Extract the (x, y) coordinate from the center of the cell holding the provided text.  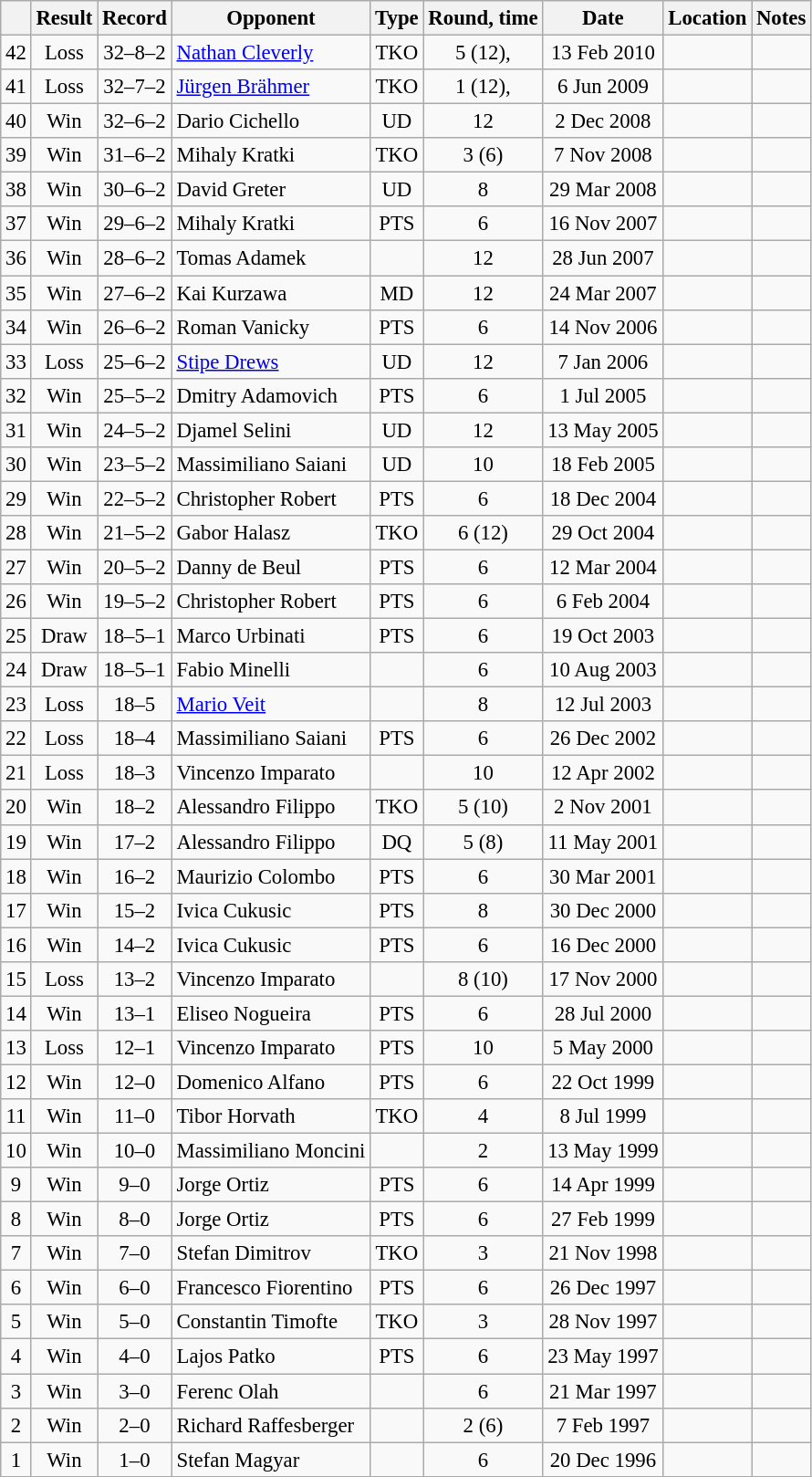
39 (16, 155)
18–2 (135, 808)
5 (12), (484, 53)
Opponent (271, 18)
Record (135, 18)
5 (10) (484, 808)
Marco Urbinati (271, 636)
33 (16, 361)
20 Dec 1996 (603, 1460)
Mario Veit (271, 705)
23 (16, 705)
6–0 (135, 1288)
17 (16, 910)
18 Dec 2004 (603, 498)
41 (16, 87)
Eliseo Nogueira (271, 1013)
2 (6) (484, 1425)
6 Feb 2004 (603, 602)
18–4 (135, 738)
14–2 (135, 945)
5 (16, 1323)
26–6–2 (135, 327)
36 (16, 258)
14 Apr 1999 (603, 1185)
1 (16, 1460)
Jürgen Brähmer (271, 87)
16 (16, 945)
30 Dec 2000 (603, 910)
Gabor Halasz (271, 533)
16 Nov 2007 (603, 224)
25 (16, 636)
8 (10) (484, 979)
1–0 (135, 1460)
Roman Vanicky (271, 327)
Stefan Magyar (271, 1460)
Kai Kurzawa (271, 293)
14 (16, 1013)
Dmitry Adamovich (271, 395)
Tibor Horvath (271, 1116)
19 (16, 842)
11 May 2001 (603, 842)
2 Nov 2001 (603, 808)
13 (16, 1048)
12–1 (135, 1048)
Dario Cichello (271, 121)
28 Nov 1997 (603, 1323)
Domenico Alfano (271, 1082)
30–6–2 (135, 190)
27 (16, 567)
7 Nov 2008 (603, 155)
16 Dec 2000 (603, 945)
15–2 (135, 910)
Constantin Timofte (271, 1323)
35 (16, 293)
6 Jun 2009 (603, 87)
7 (16, 1253)
Djamel Selini (271, 430)
16–2 (135, 876)
Maurizio Colombo (271, 876)
40 (16, 121)
26 Dec 2002 (603, 738)
26 (16, 602)
18–3 (135, 773)
21 (16, 773)
Ferenc Olah (271, 1391)
Fabio Minelli (271, 670)
5 (8) (484, 842)
32 (16, 395)
Stefan Dimitrov (271, 1253)
MD (397, 293)
28 Jul 2000 (603, 1013)
18 (16, 876)
29 Oct 2004 (603, 533)
38 (16, 190)
42 (16, 53)
17 Nov 2000 (603, 979)
27 Feb 1999 (603, 1220)
13–2 (135, 979)
Stipe Drews (271, 361)
13 Feb 2010 (603, 53)
12 Jul 2003 (603, 705)
19 Oct 2003 (603, 636)
14 Nov 2006 (603, 327)
22 (16, 738)
Richard Raffesberger (271, 1425)
13 May 2005 (603, 430)
28 (16, 533)
26 Dec 1997 (603, 1288)
13 May 1999 (603, 1151)
5–0 (135, 1323)
9–0 (135, 1185)
7 Jan 2006 (603, 361)
10–0 (135, 1151)
3 (6) (484, 155)
31 (16, 430)
8–0 (135, 1220)
18–5 (135, 705)
29 Mar 2008 (603, 190)
Lajos Patko (271, 1357)
Location (708, 18)
Date (603, 18)
30 (16, 465)
Notes (781, 18)
David Greter (271, 190)
28 Jun 2007 (603, 258)
2 Dec 2008 (603, 121)
12 Mar 2004 (603, 567)
20 (16, 808)
Francesco Fiorentino (271, 1288)
7 Feb 1997 (603, 1425)
Nathan Cleverly (271, 53)
4–0 (135, 1357)
Result (64, 18)
17–2 (135, 842)
Round, time (484, 18)
25–6–2 (135, 361)
DQ (397, 842)
6 (12) (484, 533)
15 (16, 979)
18 Feb 2005 (603, 465)
Danny de Beul (271, 567)
21 Nov 1998 (603, 1253)
24 Mar 2007 (603, 293)
Type (397, 18)
32–8–2 (135, 53)
5 May 2000 (603, 1048)
20–5–2 (135, 567)
10 Aug 2003 (603, 670)
8 Jul 1999 (603, 1116)
29 (16, 498)
37 (16, 224)
32–6–2 (135, 121)
30 Mar 2001 (603, 876)
13–1 (135, 1013)
11 (16, 1116)
11–0 (135, 1116)
24–5–2 (135, 430)
21 Mar 1997 (603, 1391)
32–7–2 (135, 87)
1 Jul 2005 (603, 395)
12 Apr 2002 (603, 773)
28–6–2 (135, 258)
7–0 (135, 1253)
31–6–2 (135, 155)
24 (16, 670)
34 (16, 327)
22 Oct 1999 (603, 1082)
29–6–2 (135, 224)
9 (16, 1185)
25–5–2 (135, 395)
23–5–2 (135, 465)
1 (12), (484, 87)
3–0 (135, 1391)
19–5–2 (135, 602)
Tomas Adamek (271, 258)
27–6–2 (135, 293)
Massimiliano Moncini (271, 1151)
21–5–2 (135, 533)
23 May 1997 (603, 1357)
22–5–2 (135, 498)
12–0 (135, 1082)
2–0 (135, 1425)
